Capture the cell that displays the provided text and extract its (x, y) central coordinate. 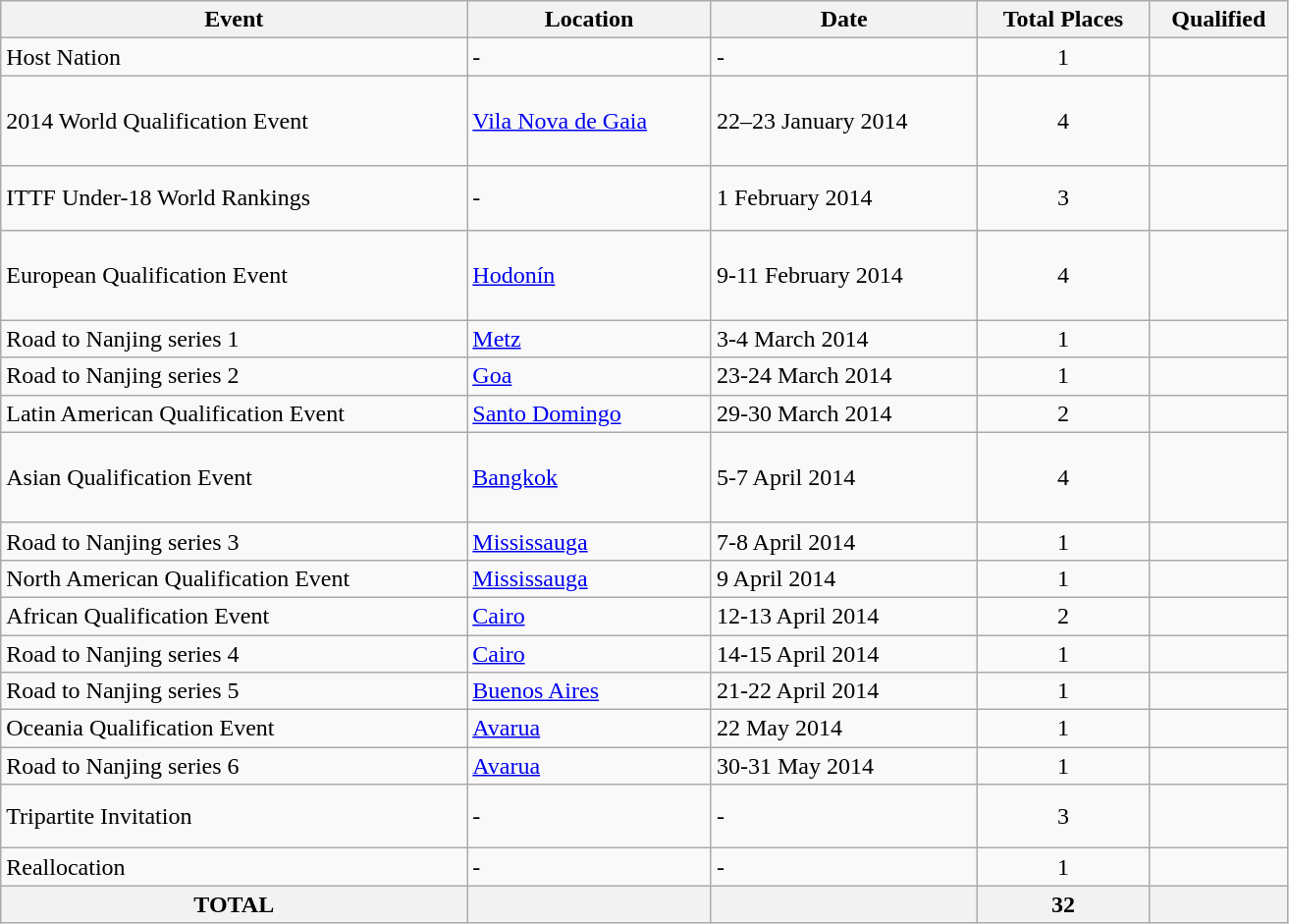
European Qualification Event (234, 275)
Bangkok (589, 477)
Hodonín (589, 275)
9 April 2014 (844, 578)
Latin American Qualification Event (234, 413)
Road to Nanjing series 1 (234, 339)
Buenos Aires (589, 691)
23-24 March 2014 (844, 376)
22 May 2014 (844, 729)
North American Qualification Event (234, 578)
32 (1063, 904)
Road to Nanjing series 2 (234, 376)
Road to Nanjing series 4 (234, 653)
22–23 January 2014 (844, 121)
Metz (589, 339)
Road to Nanjing series 6 (234, 766)
African Qualification Event (234, 616)
Qualified (1219, 20)
Event (234, 20)
21-22 April 2014 (844, 691)
2014 World Qualification Event (234, 121)
9-11 February 2014 (844, 275)
Goa (589, 376)
Tripartite Invitation (234, 817)
Vila Nova de Gaia (589, 121)
3-4 March 2014 (844, 339)
30-31 May 2014 (844, 766)
14-15 April 2014 (844, 653)
Asian Qualification Event (234, 477)
12-13 April 2014 (844, 616)
29-30 March 2014 (844, 413)
ITTF Under-18 World Rankings (234, 198)
Total Places (1063, 20)
5-7 April 2014 (844, 477)
TOTAL (234, 904)
Santo Domingo (589, 413)
Date (844, 20)
7-8 April 2014 (844, 541)
Oceania Qualification Event (234, 729)
1 February 2014 (844, 198)
Location (589, 20)
Road to Nanjing series 3 (234, 541)
Road to Nanjing series 5 (234, 691)
Reallocation (234, 867)
Host Nation (234, 57)
